Locate the cell with the specified text and output its [X, Y] center coordinate. 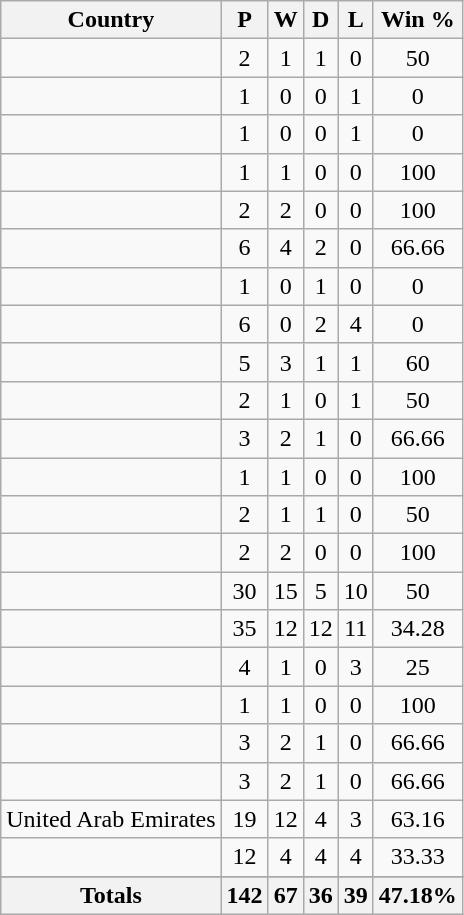
L [356, 20]
63.16 [418, 819]
Country [111, 20]
15 [286, 591]
25 [418, 667]
11 [356, 629]
35 [244, 629]
Totals [111, 895]
67 [286, 895]
10 [356, 591]
United Arab Emirates [111, 819]
W [286, 20]
47.18% [418, 895]
19 [244, 819]
30 [244, 591]
P [244, 20]
33.33 [418, 857]
34.28 [418, 629]
36 [320, 895]
142 [244, 895]
39 [356, 895]
D [320, 20]
Win % [418, 20]
60 [418, 362]
